Extract the [x, y] coordinate from the center of the cell holding the provided text.  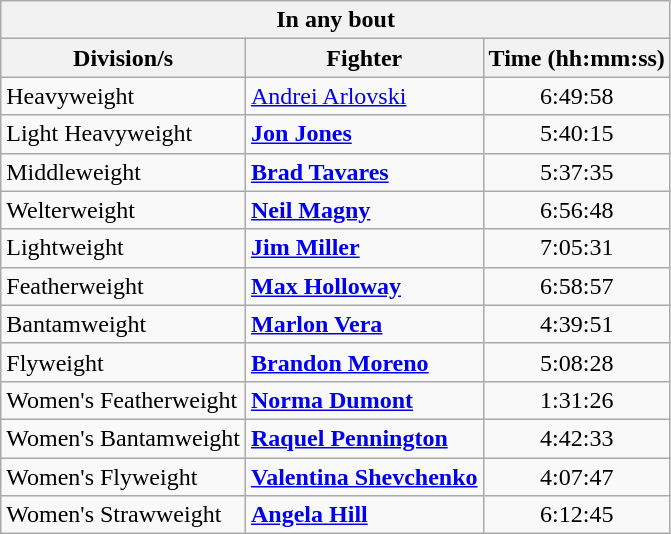
Division/s [124, 58]
Raquel Pennington [365, 438]
Brad Tavares [365, 172]
Welterweight [124, 210]
Andrei Arlovski [365, 96]
Jim Miller [365, 248]
4:07:47 [576, 477]
In any bout [336, 20]
Light Heavyweight [124, 134]
Women's Flyweight [124, 477]
Heavyweight [124, 96]
Brandon Moreno [365, 362]
4:42:33 [576, 438]
Women's Featherweight [124, 400]
5:40:15 [576, 134]
6:49:58 [576, 96]
Marlon Vera [365, 324]
Featherweight [124, 286]
5:37:35 [576, 172]
4:39:51 [576, 324]
Bantamweight [124, 324]
Norma Dumont [365, 400]
Max Holloway [365, 286]
Women's Strawweight [124, 515]
6:58:57 [576, 286]
Flyweight [124, 362]
6:12:45 [576, 515]
Time (hh:mm:ss) [576, 58]
Valentina Shevchenko [365, 477]
Angela Hill [365, 515]
1:31:26 [576, 400]
Fighter [365, 58]
Neil Magny [365, 210]
6:56:48 [576, 210]
Lightweight [124, 248]
Women's Bantamweight [124, 438]
Middleweight [124, 172]
7:05:31 [576, 248]
Jon Jones [365, 134]
5:08:28 [576, 362]
